Scan for the cell matching the given text and deliver its [x, y] coordinate at center. 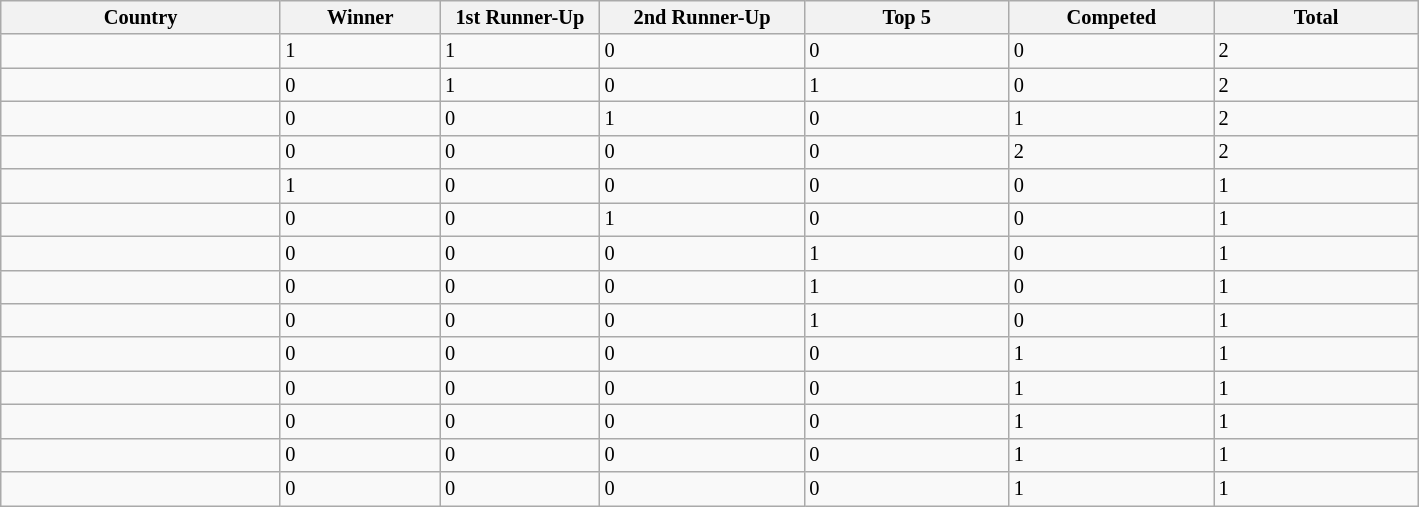
2nd Runner-Up [702, 17]
Competed [1112, 17]
Winner [360, 17]
Country [141, 17]
Total [1316, 17]
Top 5 [906, 17]
1st Runner-Up [520, 17]
